Determine the [x, y] coordinate at the center of the cell enclosing the given text.  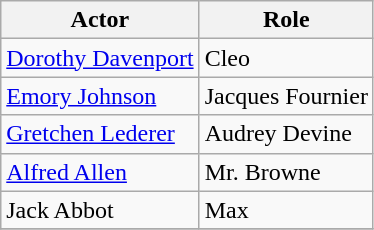
Gretchen Lederer [100, 134]
Audrey Devine [286, 134]
Jack Abbot [100, 210]
Emory Johnson [100, 96]
Cleo [286, 58]
Jacques Fournier [286, 96]
Dorothy Davenport [100, 58]
Role [286, 20]
Actor [100, 20]
Mr. Browne [286, 172]
Alfred Allen [100, 172]
Max [286, 210]
